Return (X, Y) of the center of cell containing provided text 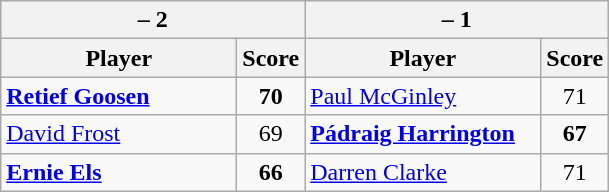
69 (271, 134)
Ernie Els (119, 172)
67 (575, 134)
70 (271, 96)
David Frost (119, 134)
– 1 (457, 20)
Retief Goosen (119, 96)
Paul McGinley (423, 96)
– 2 (153, 20)
66 (271, 172)
Darren Clarke (423, 172)
Pádraig Harrington (423, 134)
